Provide the [x, y] coordinate of the cell's center where the given text is located.  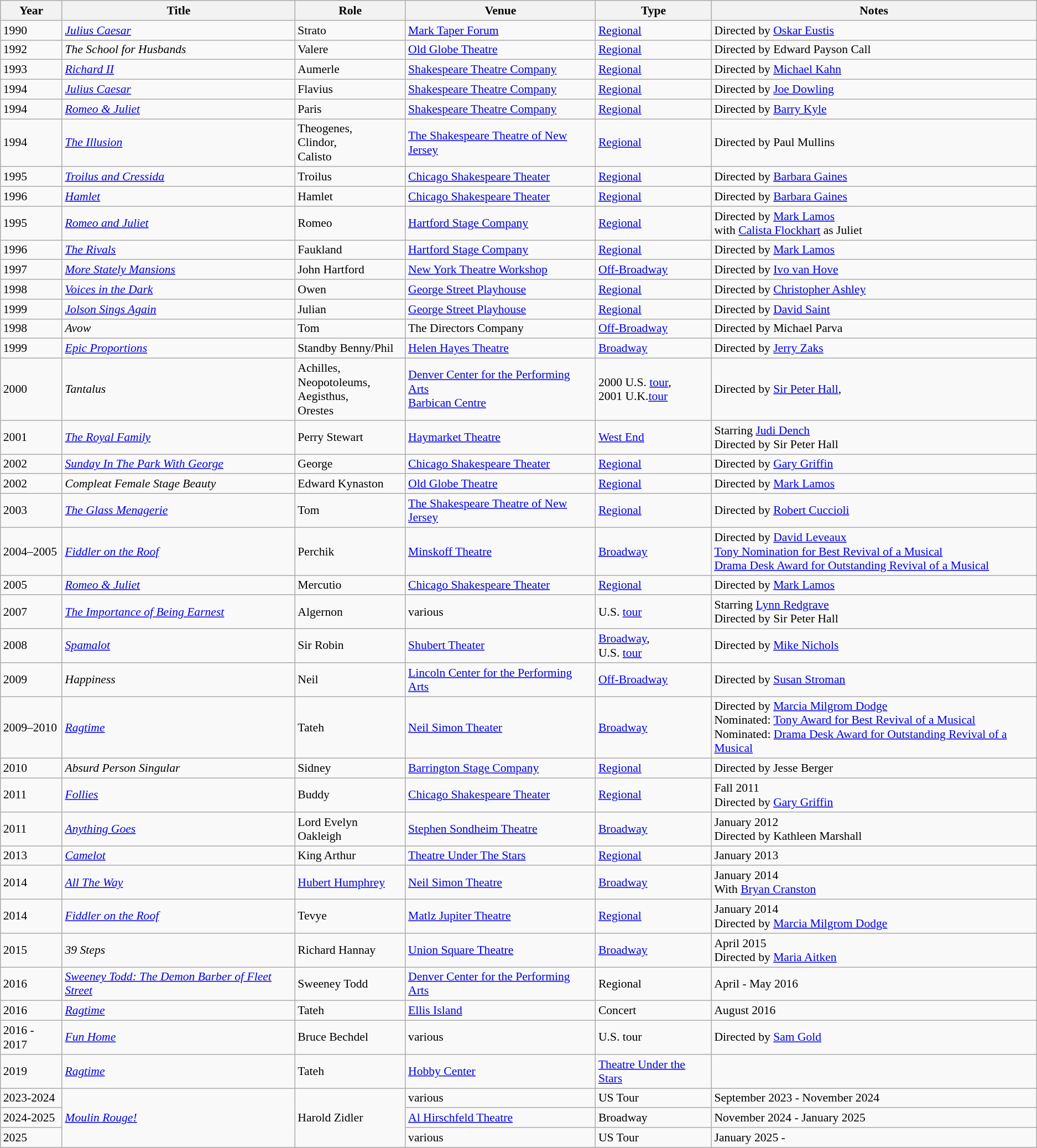
Sweeney Todd [350, 984]
2000 U.S. tour,2001 U.K.tour [654, 389]
Troilus [350, 177]
2003 [32, 510]
1997 [32, 270]
Perry Stewart [350, 437]
2013 [32, 856]
Directed by Michael Kahn [874, 70]
Directed by Mike Nichols [874, 646]
Follies [178, 796]
Directed by Michael Parva [874, 329]
Richard Hannay [350, 950]
Valere [350, 50]
Fun Home [178, 1038]
Lord Evelyn Oakleigh [350, 829]
2023-2024 [32, 1098]
Sidney [350, 768]
2016 - 2017 [32, 1038]
More Stately Mansions [178, 270]
2009–2010 [32, 728]
Romeo [350, 224]
Fall 2011 Directed by Gary Griffin [874, 796]
Directed by Joe Dowling [874, 90]
Flavius [350, 90]
Title [178, 11]
Directed by Christopher Ashley [874, 289]
2001 [32, 437]
January 2013 [874, 856]
Harold Zidler [350, 1118]
2024-2025 [32, 1118]
Theatre Under the Stars [654, 1071]
Mercutio [350, 585]
Neil Simon Theatre [501, 883]
Broadway,U.S. tour [654, 646]
August 2016 [874, 1011]
Camelot [178, 856]
Union Square Theatre [501, 950]
2000 [32, 389]
January 2012 Directed by Kathleen Marshall [874, 829]
The Importance of Being Earnest [178, 612]
Directed by Oskar Eustis [874, 30]
Neil Simon Theater [501, 728]
January 2025 - [874, 1137]
Standby Benny/Phil [350, 349]
November 2024 - January 2025 [874, 1118]
Voices in the Dark [178, 289]
Strato [350, 30]
2008 [32, 646]
Avow [178, 329]
Jolson Sings Again [178, 309]
Troilus and Cressida [178, 177]
Starring Lynn Redgrave Directed by Sir Peter Hall [874, 612]
Tevye [350, 916]
2004–2005 [32, 551]
Hubert Humphrey [350, 883]
Hobby Center [501, 1071]
Directed by Marcia Milgrom Dodge Nominated: Tony Award for Best Revival of a MusicalNominated: Drama Desk Award for Outstanding Revival of a Musical [874, 728]
All The Way [178, 883]
Absurd Person Singular [178, 768]
Sunday In The Park With George [178, 464]
New York Theatre Workshop [501, 270]
Helen Hayes Theatre [501, 349]
Notes [874, 11]
Shubert Theater [501, 646]
The Rivals [178, 250]
Lincoln Center for the Performing Arts [501, 679]
39 Steps [178, 950]
Neil [350, 679]
1993 [32, 70]
Type [654, 11]
Owen [350, 289]
Minskoff Theatre [501, 551]
George [350, 464]
Bruce Bechdel [350, 1038]
John Hartford [350, 270]
The School for Husbands [178, 50]
Epic Proportions [178, 349]
Denver Center for the Performing Arts [501, 984]
Haymarket Theatre [501, 437]
2005 [32, 585]
Directed by Paul Mullins [874, 143]
Matlz Jupiter Theatre [501, 916]
Directed by David Leveaux Tony Nomination for Best Revival of a Musical Drama Desk Award for Outstanding Revival of a Musical [874, 551]
King Arthur [350, 856]
Theogenes,Clindor,Calisto [350, 143]
Happiness [178, 679]
Directed by Edward Payson Call [874, 50]
Directed by Susan Stroman [874, 679]
1990 [32, 30]
2010 [32, 768]
Moulin Rouge! [178, 1118]
2007 [32, 612]
2019 [32, 1071]
January 2014 Directed by Marcia Milgrom Dodge [874, 916]
2025 [32, 1137]
Richard II [178, 70]
2009 [32, 679]
2015 [32, 950]
Sweeney Todd: The Demon Barber of Fleet Street [178, 984]
Denver Center for the Performing ArtsBarbican Centre [501, 389]
The Royal Family [178, 437]
Faukland [350, 250]
Directed by Ivo van Hove [874, 270]
Directed by Mark Lamos with Calista Flockhart as Juliet [874, 224]
The Illusion [178, 143]
West End [654, 437]
1992 [32, 50]
Directed by Sir Peter Hall, [874, 389]
Directed by Barry Kyle [874, 109]
Year [32, 11]
Sir Robin [350, 646]
Perchik [350, 551]
Compleat Female Stage Beauty [178, 484]
The Glass Menagerie [178, 510]
Ellis Island [501, 1011]
Romeo and Juliet [178, 224]
Aumerle [350, 70]
September 2023 - November 2024 [874, 1098]
Spamalot [178, 646]
Algernon [350, 612]
Theatre Under The Stars [501, 856]
April - May 2016 [874, 984]
Role [350, 11]
Directed by Robert Cuccioli [874, 510]
April 2015 Directed by Maria Aitken [874, 950]
Directed by Sam Gold [874, 1038]
Julian [350, 309]
The Directors Company [501, 329]
Paris [350, 109]
Concert [654, 1011]
Directed by Gary Griffin [874, 464]
Directed by Jerry Zaks [874, 349]
Tantalus [178, 389]
Al Hirschfeld Theatre [501, 1118]
Starring Judi Dench Directed by Sir Peter Hall [874, 437]
Directed by Jesse Berger [874, 768]
Edward Kynaston [350, 484]
Barrington Stage Company [501, 768]
Buddy [350, 796]
Anything Goes [178, 829]
January 2014 With Bryan Cranston [874, 883]
Achilles,Neopotoleums,Aegisthus,Orestes [350, 389]
Stephen Sondheim Theatre [501, 829]
Venue [501, 11]
Directed by David Saint [874, 309]
Mark Taper Forum [501, 30]
